For the text-containing cell, return its midpoint in (X, Y) coordinate format. 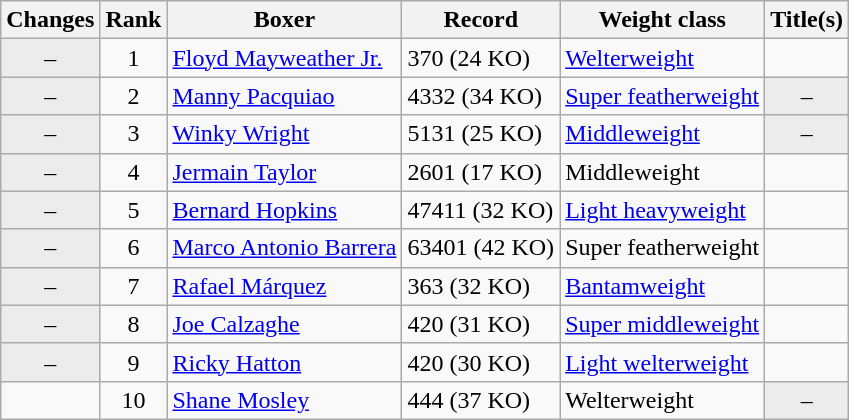
6 (134, 248)
2601 (17 KO) (481, 172)
Rank (134, 20)
Record (481, 20)
Floyd Mayweather Jr. (284, 58)
420 (31 KO) (481, 324)
Winky Wright (284, 134)
Ricky Hatton (284, 362)
Bernard Hopkins (284, 210)
5131 (25 KO) (481, 134)
Shane Mosley (284, 400)
Light welterweight (662, 362)
4 (134, 172)
7 (134, 286)
Rafael Márquez (284, 286)
444 (37 KO) (481, 400)
Light heavyweight (662, 210)
5 (134, 210)
370 (24 KO) (481, 58)
8 (134, 324)
3 (134, 134)
4332 (34 KO) (481, 96)
Super middleweight (662, 324)
1 (134, 58)
420 (30 KO) (481, 362)
Weight class (662, 20)
Marco Antonio Barrera (284, 248)
Title(s) (807, 20)
Jermain Taylor (284, 172)
Manny Pacquiao (284, 96)
10 (134, 400)
Boxer (284, 20)
47411 (32 KO) (481, 210)
63401 (42 KO) (481, 248)
Changes (50, 20)
9 (134, 362)
363 (32 KO) (481, 286)
2 (134, 96)
Bantamweight (662, 286)
Joe Calzaghe (284, 324)
